Capture the cell that displays the provided text and extract its [x, y] central coordinate. 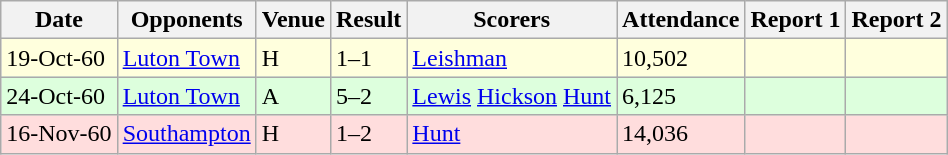
Date [59, 20]
Leishman [512, 58]
Venue [293, 20]
Hunt [512, 134]
A [293, 96]
Scorers [512, 20]
10,502 [681, 58]
Lewis Hickson Hunt [512, 96]
16-Nov-60 [59, 134]
6,125 [681, 96]
Report 2 [896, 20]
Report 1 [796, 20]
Attendance [681, 20]
1–2 [368, 134]
24-Oct-60 [59, 96]
19-Oct-60 [59, 58]
1–1 [368, 58]
5–2 [368, 96]
Southampton [186, 134]
14,036 [681, 134]
Result [368, 20]
Opponents [186, 20]
